Determine the (X, Y) coordinate at the center of the cell enclosing the given text.  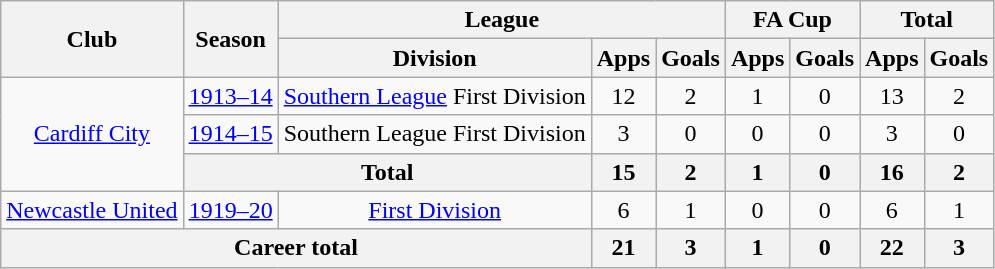
13 (892, 96)
Club (92, 39)
22 (892, 248)
12 (623, 96)
League (502, 20)
FA Cup (792, 20)
16 (892, 172)
Season (230, 39)
15 (623, 172)
Cardiff City (92, 134)
21 (623, 248)
1919–20 (230, 210)
Career total (296, 248)
1913–14 (230, 96)
1914–15 (230, 134)
First Division (434, 210)
Division (434, 58)
Newcastle United (92, 210)
